Output the [X, Y] coordinate of the center of the cell containing the given text.  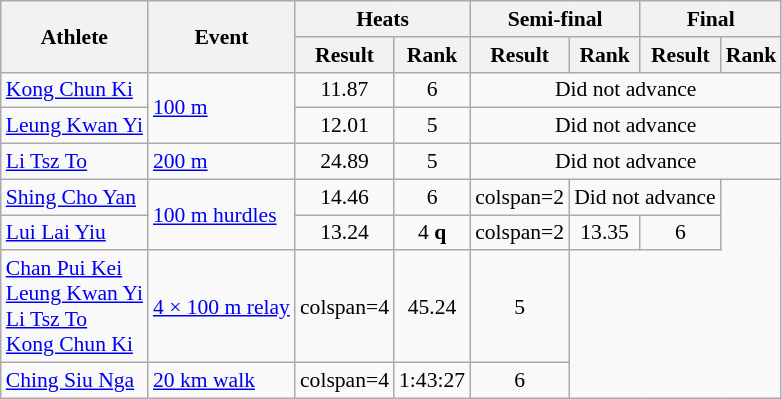
200 m [222, 162]
Chan Pui KeiLeung Kwan YiLi Tsz ToKong Chun Ki [74, 307]
Shing Cho Yan [74, 197]
20 km walk [222, 381]
100 m hurdles [222, 214]
Semi-final [555, 19]
1:43:27 [432, 381]
Final [710, 19]
Li Tsz To [74, 162]
45.24 [432, 307]
Heats [382, 19]
12.01 [344, 126]
100 m [222, 108]
Athlete [74, 36]
14.46 [344, 197]
4 × 100 m relay [222, 307]
Ching Siu Nga [74, 381]
4 q [432, 233]
13.35 [604, 233]
Leung Kwan Yi [74, 126]
Event [222, 36]
24.89 [344, 162]
11.87 [344, 90]
Lui Lai Yiu [74, 233]
Kong Chun Ki [74, 90]
13.24 [344, 233]
